Provide the [x, y] coordinate of the cell's center where the given text is located.  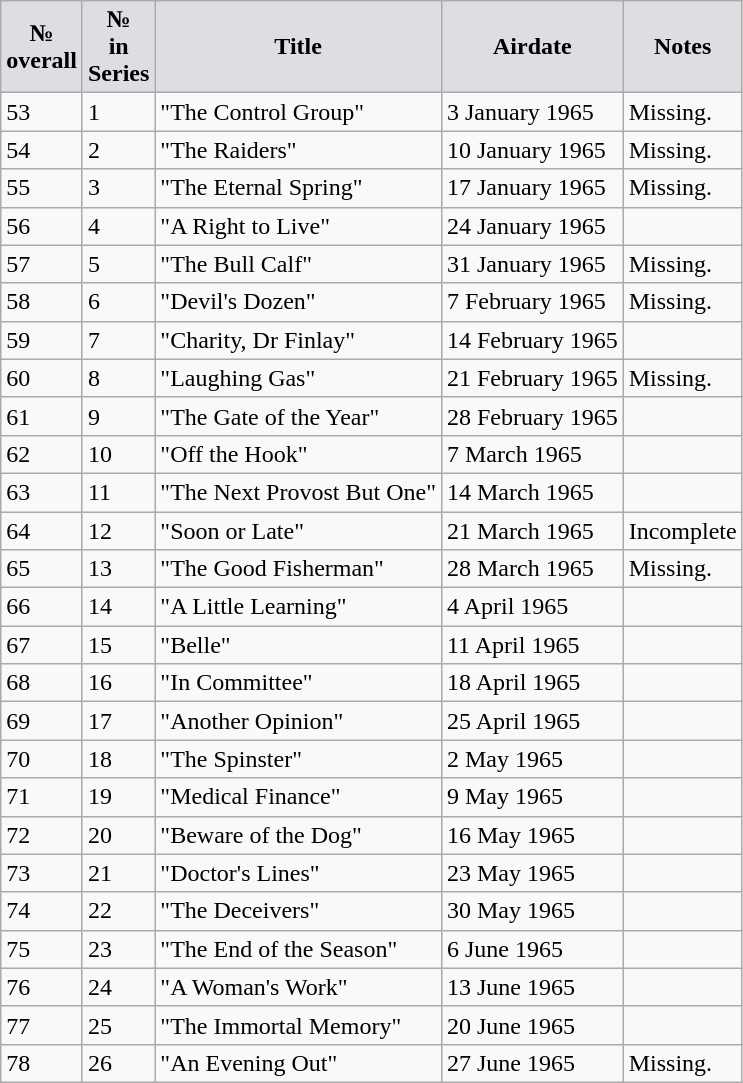
"The Control Group" [298, 112]
55 [42, 188]
58 [42, 302]
78 [42, 1063]
"A Little Learning" [298, 607]
59 [42, 340]
12 [118, 531]
54 [42, 150]
15 [118, 645]
1 [118, 112]
2 May 1965 [532, 759]
7 [118, 340]
3 [118, 188]
75 [42, 949]
27 June 1965 [532, 1063]
№overall [42, 47]
57 [42, 264]
"The Good Fisherman" [298, 569]
11 [118, 492]
"The Gate of the Year" [298, 416]
"The Spinster" [298, 759]
14 February 1965 [532, 340]
"An Evening Out" [298, 1063]
4 [118, 226]
"The Next Provost But One" [298, 492]
13 [118, 569]
2 [118, 150]
66 [42, 607]
23 May 1965 [532, 873]
Title [298, 47]
11 April 1965 [532, 645]
"Off the Hook" [298, 454]
63 [42, 492]
3 January 1965 [532, 112]
68 [42, 683]
"In Committee" [298, 683]
10 January 1965 [532, 150]
"Laughing Gas" [298, 378]
25 [118, 1025]
61 [42, 416]
77 [42, 1025]
№inSeries [118, 47]
"The End of the Season" [298, 949]
17 [118, 721]
"Beware of the Dog" [298, 835]
21 February 1965 [532, 378]
69 [42, 721]
4 April 1965 [532, 607]
70 [42, 759]
"Medical Finance" [298, 797]
31 January 1965 [532, 264]
64 [42, 531]
"The Immortal Memory" [298, 1025]
67 [42, 645]
"The Bull Calf" [298, 264]
"Doctor's Lines" [298, 873]
Airdate [532, 47]
20 June 1965 [532, 1025]
"The Raiders" [298, 150]
8 [118, 378]
19 [118, 797]
Incomplete [682, 531]
25 April 1965 [532, 721]
14 [118, 607]
28 February 1965 [532, 416]
56 [42, 226]
65 [42, 569]
71 [42, 797]
"Charity, Dr Finlay" [298, 340]
60 [42, 378]
"Soon or Late" [298, 531]
"Devil's Dozen" [298, 302]
17 January 1965 [532, 188]
9 [118, 416]
21 [118, 873]
"Belle" [298, 645]
24 January 1965 [532, 226]
20 [118, 835]
"The Eternal Spring" [298, 188]
24 [118, 987]
10 [118, 454]
74 [42, 911]
9 May 1965 [532, 797]
"A Right to Live" [298, 226]
7 February 1965 [532, 302]
28 March 1965 [532, 569]
16 May 1965 [532, 835]
72 [42, 835]
18 [118, 759]
22 [118, 911]
62 [42, 454]
7 March 1965 [532, 454]
6 [118, 302]
53 [42, 112]
30 May 1965 [532, 911]
21 March 1965 [532, 531]
13 June 1965 [532, 987]
18 April 1965 [532, 683]
5 [118, 264]
"The Deceivers" [298, 911]
Notes [682, 47]
26 [118, 1063]
"Another Opinion" [298, 721]
73 [42, 873]
"A Woman's Work" [298, 987]
76 [42, 987]
23 [118, 949]
16 [118, 683]
6 June 1965 [532, 949]
14 March 1965 [532, 492]
